Locate the cell with the specified text and output its (x, y) center coordinate. 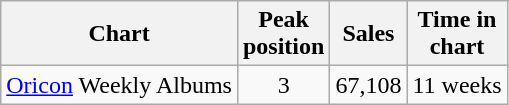
67,108 (368, 85)
3 (283, 85)
Peakposition (283, 34)
Chart (120, 34)
Sales (368, 34)
Oricon Weekly Albums (120, 85)
Time inchart (457, 34)
11 weeks (457, 85)
